From the cell containing the given text, extract its center point as (X, Y) coordinate. 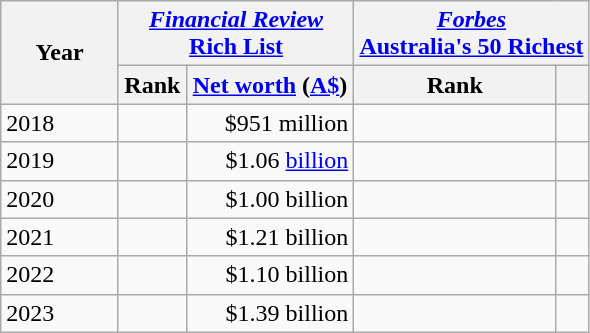
ForbesAustralia's 50 Richest (472, 34)
$1.06 billion (270, 161)
$1.21 billion (270, 237)
$1.39 billion (270, 313)
2021 (60, 237)
2020 (60, 199)
2023 (60, 313)
$1.10 billion (270, 275)
Year (60, 52)
$1.00 billion (270, 199)
Net worth (A$) (270, 85)
$951 million (270, 123)
2019 (60, 161)
2018 (60, 123)
2022 (60, 275)
Financial ReviewRich List (236, 34)
